Return [x, y] of the center of cell containing provided text 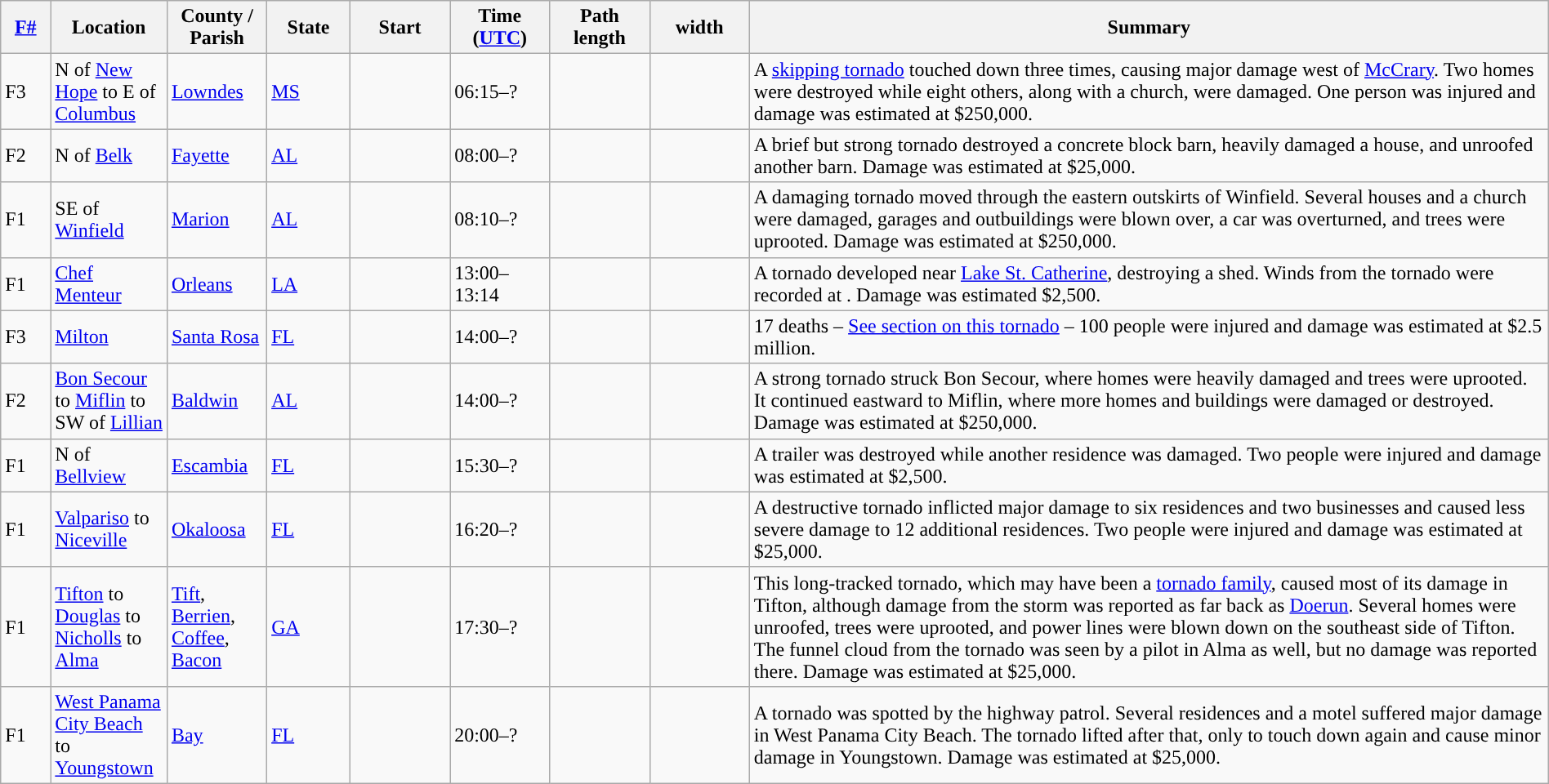
Chef Menteur [109, 284]
16:20–? [500, 529]
State [309, 28]
GA [309, 626]
Summary [1149, 28]
SE of Winfield [109, 220]
08:10–? [500, 220]
F# [26, 28]
Bay [217, 735]
width [699, 28]
Tifton to Douglas to Nicholls to Alma [109, 626]
Milton [109, 336]
Marion [217, 220]
20:00–? [500, 735]
Fayette [217, 155]
13:00–13:14 [500, 284]
Bon Secour to Miflin to SW of Lillian [109, 401]
A tornado developed near Lake St. Catherine, destroying a shed. Winds from the tornado were recorded at . Damage was estimated $2,500. [1149, 284]
Time (UTC) [500, 28]
Baldwin [217, 401]
A trailer was destroyed while another residence was damaged. Two people were injured and damage was estimated at $2,500. [1149, 465]
15:30–? [500, 465]
Orleans [217, 284]
A brief but strong tornado destroyed a concrete block barn, heavily damaged a house, and unroofed another barn. Damage was estimated at $25,000. [1149, 155]
08:00–? [500, 155]
Valpariso to Niceville [109, 529]
17 deaths – See section on this tornado – 100 people were injured and damage was estimated at $2.5 million. [1149, 336]
06:15–? [500, 91]
West Panama City Beach to Youngstown [109, 735]
Path length [600, 28]
N of New Hope to E of Columbus [109, 91]
N of Bellview [109, 465]
Okaloosa [217, 529]
N of Belk [109, 155]
Santa Rosa [217, 336]
LA [309, 284]
17:30–? [500, 626]
Location [109, 28]
Tift, Berrien, Coffee, Bacon [217, 626]
MS [309, 91]
Start [400, 28]
County / Parish [217, 28]
Lowndes [217, 91]
Escambia [217, 465]
